Scan for the cell matching the given text and deliver its (x, y) coordinate at center. 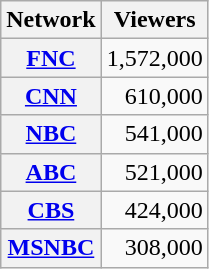
1,572,000 (154, 58)
NBC (51, 134)
610,000 (154, 96)
541,000 (154, 134)
MSNBC (51, 248)
Viewers (154, 20)
CBS (51, 210)
Network (51, 20)
FNC (51, 58)
424,000 (154, 210)
CNN (51, 96)
ABC (51, 172)
521,000 (154, 172)
308,000 (154, 248)
